Detect which cell encompasses the target text, then output its [x, y] center coordinate. 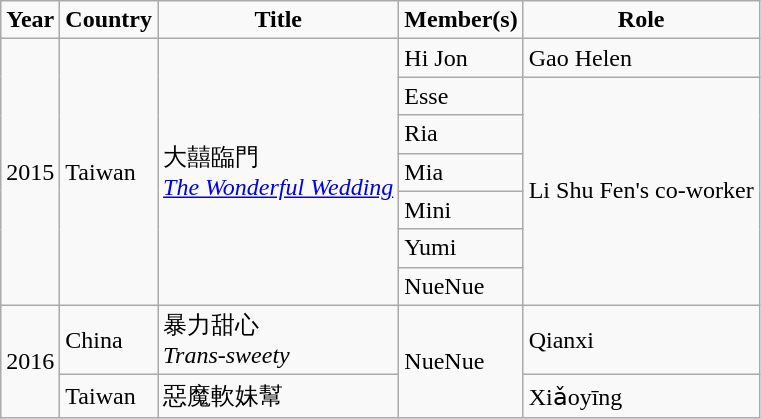
Year [30, 20]
2015 [30, 172]
Xiǎoyīng [641, 396]
大囍臨門The Wonderful Wedding [278, 172]
Role [641, 20]
Qianxi [641, 340]
暴力甜心Trans-sweety [278, 340]
China [109, 340]
Title [278, 20]
Li Shu Fen's co-worker [641, 191]
Member(s) [461, 20]
Esse [461, 96]
Gao Helen [641, 58]
Yumi [461, 248]
Ria [461, 134]
Country [109, 20]
惡魔軟妹幫 [278, 396]
Mia [461, 172]
2016 [30, 361]
Mini [461, 210]
Hi Jon [461, 58]
